Capture the cell that displays the provided text and extract its [X, Y] central coordinate. 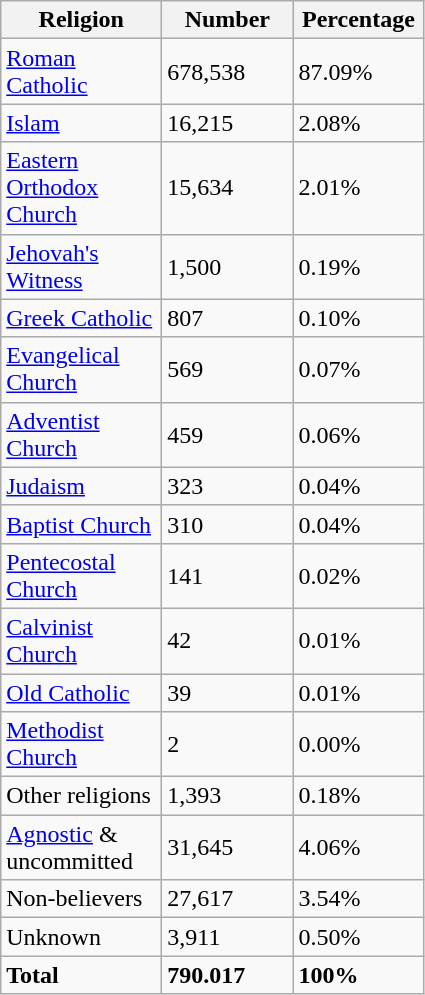
0.50% [358, 937]
0.00% [358, 744]
Greek Catholic [82, 318]
Roman Catholic [82, 72]
87.09% [358, 72]
42 [228, 640]
678,538 [228, 72]
100% [358, 975]
Old Catholic [82, 693]
790.017 [228, 975]
1,500 [228, 266]
459 [228, 434]
141 [228, 576]
Non-believers [82, 899]
Baptist Church [82, 524]
4.06% [358, 848]
2.08% [358, 123]
807 [228, 318]
27,617 [228, 899]
0.18% [358, 796]
0.07% [358, 370]
569 [228, 370]
2 [228, 744]
Evangelical Church [82, 370]
3.54% [358, 899]
Religion [82, 20]
323 [228, 486]
39 [228, 693]
Pentecostal Church [82, 576]
Number [228, 20]
Eastern Orthodox Church [82, 188]
Jehovah's Witness [82, 266]
Percentage [358, 20]
31,645 [228, 848]
Unknown [82, 937]
Agnostic & uncommitted [82, 848]
Calvinist Church [82, 640]
2.01% [358, 188]
0.02% [358, 576]
0.19% [358, 266]
310 [228, 524]
3,911 [228, 937]
Total [82, 975]
Methodist Church [82, 744]
Adventist Church [82, 434]
0.06% [358, 434]
Judaism [82, 486]
Other religions [82, 796]
1,393 [228, 796]
Islam [82, 123]
15,634 [228, 188]
16,215 [228, 123]
0.10% [358, 318]
